From the cell containing the given text, extract its center point as (x, y) coordinate. 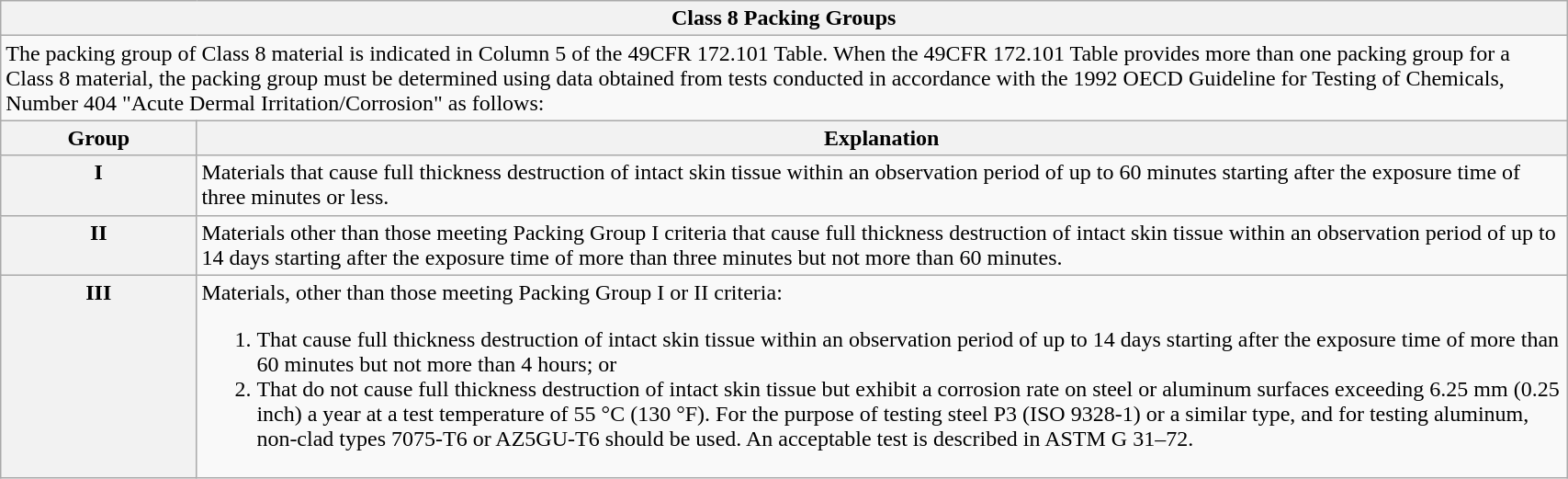
III (99, 377)
I (99, 186)
Explanation (882, 138)
Class 8 Packing Groups (784, 18)
Group (99, 138)
II (99, 245)
